For the text-containing cell, return its midpoint in [x, y] coordinate format. 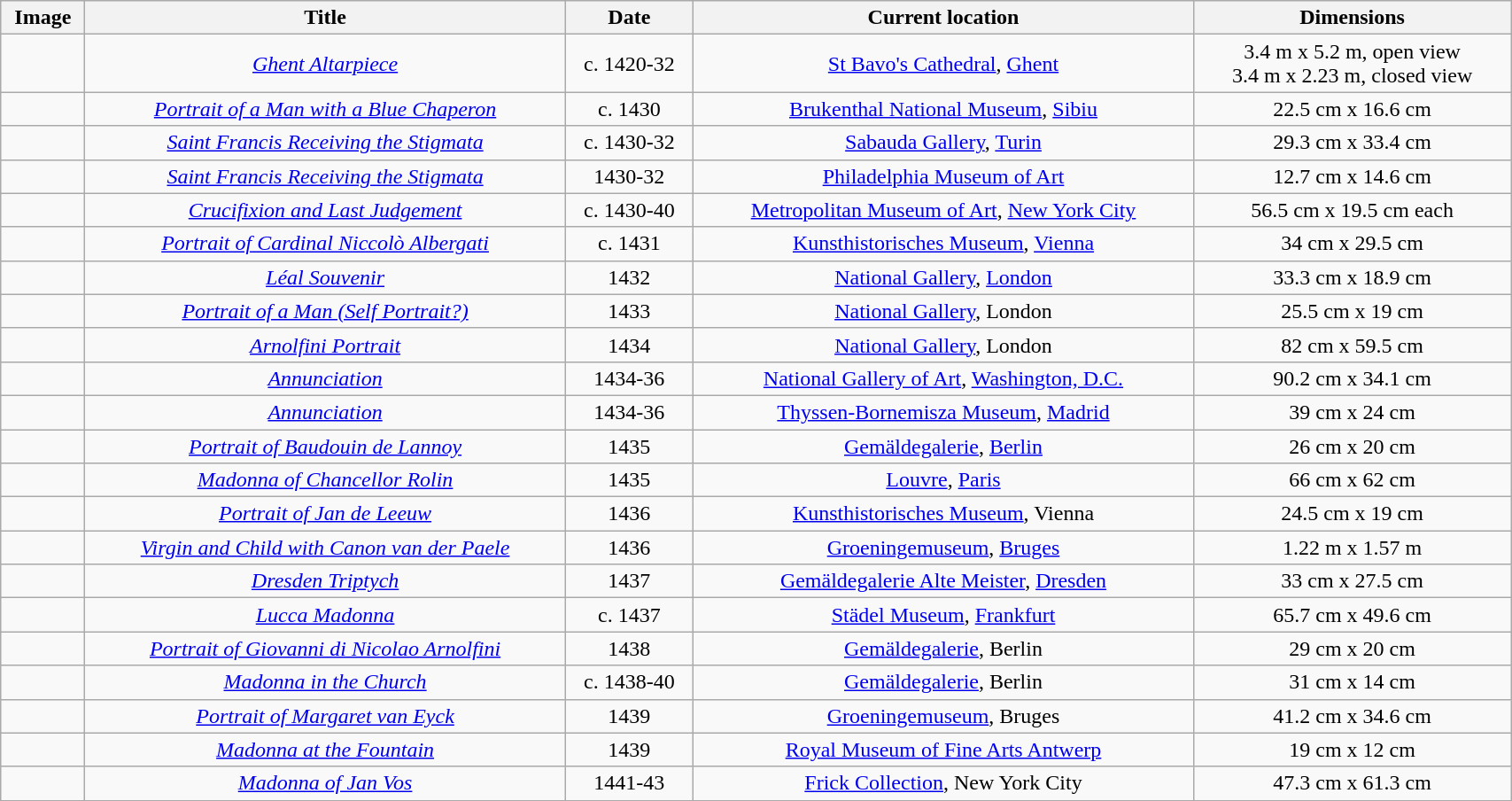
1433 [629, 311]
National Gallery of Art, Washington, D.C. [942, 378]
Städel Museum, Frankfurt [942, 615]
Philadelphia Museum of Art [942, 176]
Brukenthal National Museum, Sibiu [942, 109]
c. 1437 [629, 615]
Portrait of Margaret van Eyck [325, 716]
Dresden Triptych [325, 581]
Madonna of Chancellor Rolin [325, 480]
25.5 cm x 19 cm [1353, 311]
1430-32 [629, 176]
c. 1430-32 [629, 143]
Portrait of Giovanni di Nicolao Arnolfini [325, 649]
34 cm x 29.5 cm [1353, 244]
56.5 cm x 19.5 cm each [1353, 210]
33.3 cm x 18.9 cm [1353, 277]
47.3 cm x 61.3 cm [1353, 783]
St Bavo's Cathedral, Ghent [942, 64]
Madonna of Jan Vos [325, 783]
c. 1420-32 [629, 64]
Louvre, Paris [942, 480]
1432 [629, 277]
Title [325, 18]
65.7 cm x 49.6 cm [1353, 615]
Portrait of a Man with a Blue Chaperon [325, 109]
Date [629, 18]
24.5 cm x 19 cm [1353, 514]
90.2 cm x 34.1 cm [1353, 378]
Lucca Madonna [325, 615]
33 cm x 27.5 cm [1353, 581]
Arnolfini Portrait [325, 345]
Madonna at the Fountain [325, 750]
41.2 cm x 34.6 cm [1353, 716]
Royal Museum of Fine Arts Antwerp [942, 750]
29.3 cm x 33.4 cm [1353, 143]
82 cm x 59.5 cm [1353, 345]
Thyssen-Bornemisza Museum, Madrid [942, 412]
1.22 m x 1.57 m [1353, 548]
c. 1438-40 [629, 682]
Sabauda Gallery, Turin [942, 143]
Portrait of Baudouin de Lannoy [325, 446]
66 cm x 62 cm [1353, 480]
Gemäldegalerie Alte Meister, Dresden [942, 581]
31 cm x 14 cm [1353, 682]
1434 [629, 345]
1437 [629, 581]
Image [43, 18]
12.7 cm x 14.6 cm [1353, 176]
Madonna in the Church [325, 682]
29 cm x 20 cm [1353, 649]
c. 1431 [629, 244]
19 cm x 12 cm [1353, 750]
c. 1430 [629, 109]
1441-43 [629, 783]
Léal Souvenir [325, 277]
Dimensions [1353, 18]
39 cm x 24 cm [1353, 412]
3.4 m x 5.2 m, open view 3.4 m x 2.23 m, closed view [1353, 64]
c. 1430-40 [629, 210]
Virgin and Child with Canon van der Paele [325, 548]
Crucifixion and Last Judgement [325, 210]
Portrait of Jan de Leeuw [325, 514]
Metropolitan Museum of Art, New York City [942, 210]
26 cm x 20 cm [1353, 446]
1438 [629, 649]
Current location [942, 18]
22.5 cm x 16.6 cm [1353, 109]
Ghent Altarpiece [325, 64]
Portrait of Cardinal Niccolò Albergati [325, 244]
Portrait of a Man (Self Portrait?) [325, 311]
Frick Collection, New York City [942, 783]
